Extract the [X, Y] coordinate from the center of the cell holding the provided text.  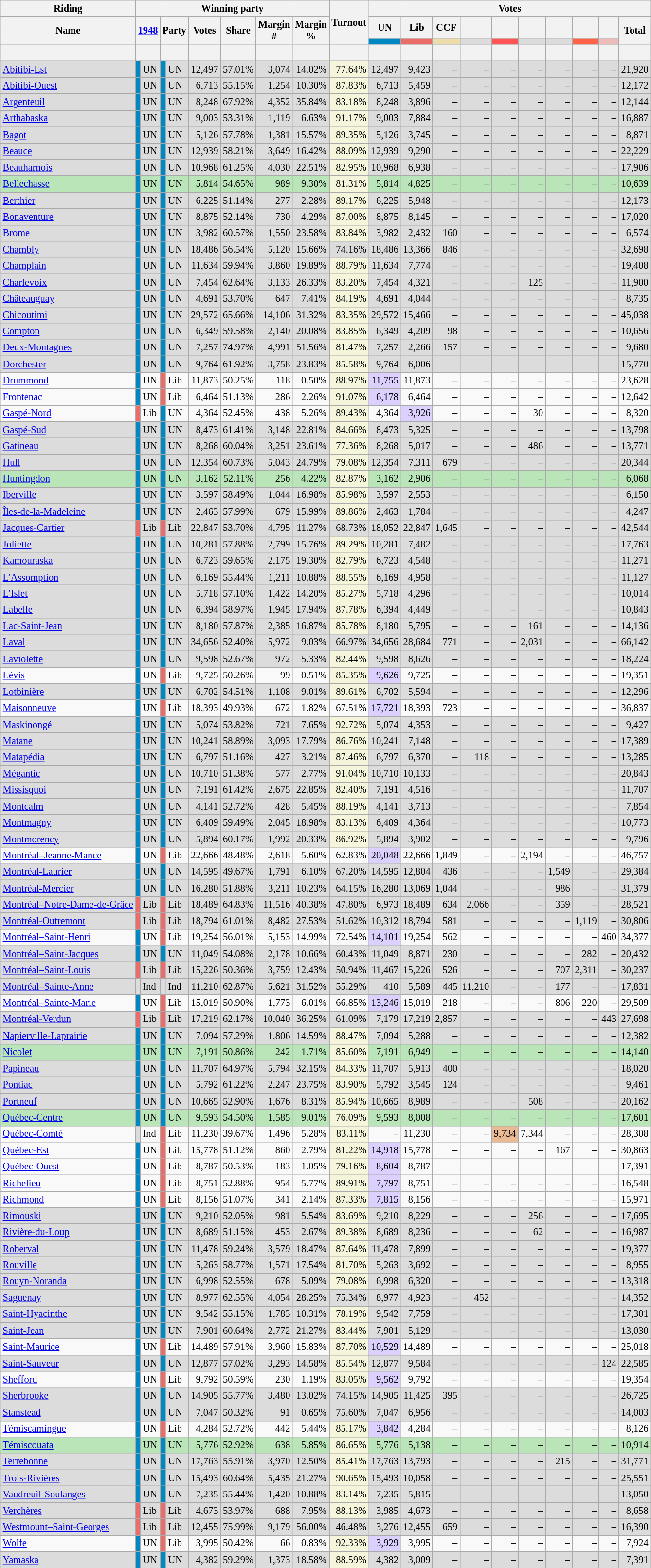
L'Islet [68, 593]
23,628 [635, 381]
2.67% [310, 1232]
9,734 [505, 1134]
4.22% [310, 479]
91 [274, 1412]
83.13% [349, 823]
64.15% [349, 888]
17,721 [385, 708]
Champlain [68, 266]
438 [274, 413]
6,574 [635, 233]
59.65% [238, 561]
14.99% [310, 937]
56.54% [238, 250]
52.14% [238, 217]
76.09% [349, 1117]
8,126 [635, 1429]
7.65% [310, 725]
75.60% [349, 1412]
30,237 [635, 970]
36,837 [635, 708]
12.43% [310, 970]
6,006 [417, 364]
Matapédia [68, 757]
9.03% [310, 642]
74.15% [349, 1396]
1.71% [310, 1052]
24.79% [310, 462]
17,906 [635, 167]
82.87% [349, 479]
Joliette [68, 544]
26.33% [310, 282]
51.56% [310, 347]
2,066 [476, 905]
707 [559, 970]
17,020 [635, 217]
57.02% [238, 1363]
55.29% [349, 986]
85.35% [349, 675]
5,325 [417, 430]
Montréal–Sainte-Anne [68, 986]
12,804 [417, 872]
9,562 [385, 1380]
66.97% [349, 642]
68.73% [349, 528]
85.41% [349, 1461]
50.36% [238, 970]
88.13% [349, 1511]
8,320 [635, 413]
634 [446, 905]
3,929 [385, 1543]
0.51% [310, 675]
36.25% [310, 1019]
87.64% [349, 1249]
60.73% [238, 462]
58.77% [238, 1265]
Turnout [349, 22]
88.09% [349, 151]
4,054 [274, 1298]
1,806 [274, 1036]
32,698 [635, 250]
62.64% [238, 282]
8,604 [385, 1167]
7,797 [385, 1183]
84.33% [349, 1068]
846 [446, 250]
3,545 [417, 1085]
18.98% [310, 823]
436 [446, 872]
Saint-Sauveur [68, 1363]
58.89% [238, 741]
54.65% [238, 184]
61.22% [238, 1085]
453 [274, 1232]
5.85% [310, 1445]
Montréal-Laurier [68, 872]
88.47% [349, 1036]
48.48% [238, 856]
53.82% [238, 725]
86.76% [349, 741]
7,815 [385, 1200]
5,594 [417, 692]
Montréal–Jeanne-Mance [68, 856]
Name [68, 31]
29,509 [635, 1003]
395 [446, 1396]
5.77% [310, 1183]
2,178 [274, 954]
1,773 [274, 1003]
5,459 [417, 86]
Share [238, 31]
8.31% [310, 1101]
5.44% [310, 1429]
1948 [148, 31]
Party [174, 31]
18,224 [635, 659]
9,423 [417, 69]
16.87% [310, 626]
86.92% [349, 839]
65.66% [238, 315]
6,150 [635, 495]
5.09% [310, 1281]
Chicoutimi [68, 315]
89.35% [349, 135]
67.20% [349, 872]
2,772 [274, 1331]
51.07% [238, 1200]
4,923 [417, 1298]
52.11% [238, 479]
672 [274, 708]
82.79% [349, 561]
4,825 [417, 184]
85.54% [349, 1363]
85.78% [349, 626]
3,276 [385, 1527]
3,211 [274, 888]
25,551 [635, 1478]
2,247 [274, 1085]
60.17% [238, 839]
8,229 [417, 1216]
83.18% [349, 102]
Frontenac [68, 397]
87.00% [349, 217]
17.94% [310, 610]
1.19% [310, 1380]
286 [274, 397]
89.38% [349, 1232]
157 [446, 347]
74.97% [238, 347]
986 [559, 888]
2,906 [417, 479]
51.13% [238, 397]
52.67% [238, 659]
Trois-Rivières [68, 1478]
1,422 [274, 593]
167 [559, 1150]
13,030 [635, 1331]
4,321 [417, 282]
Abitibi-Est [68, 69]
Charlevoix [68, 282]
50.94% [349, 970]
85.60% [349, 1052]
4.29% [310, 217]
45,038 [635, 315]
Drummond [68, 381]
10.23% [310, 888]
Rimouski [68, 1216]
53.31% [238, 118]
Montréal–Saint-Henri [68, 937]
4,247 [635, 511]
161 [532, 626]
Mégantic [68, 774]
14.20% [310, 593]
52.88% [238, 1183]
61.41% [238, 430]
Portneuf [68, 1101]
2,194 [532, 856]
52.05% [238, 1216]
88.97% [349, 381]
49.93% [238, 708]
Beauharnois [68, 167]
10,040 [274, 1019]
39.67% [238, 1134]
15.99% [310, 511]
18,020 [635, 1068]
8,658 [635, 1511]
Québec-Ouest [68, 1167]
18.47% [310, 1249]
160 [446, 233]
989 [274, 184]
14.59% [310, 1036]
2,385 [274, 626]
508 [532, 1101]
428 [274, 806]
Rouyn-Noranda [68, 1281]
1,108 [274, 692]
9,427 [635, 725]
15.83% [310, 1347]
23.75% [310, 1085]
4,548 [417, 561]
85.27% [349, 593]
16,887 [635, 118]
14.02% [310, 69]
52.40% [238, 642]
85.17% [349, 1429]
10.31% [310, 1314]
89.61% [349, 692]
57.01% [238, 69]
10,914 [635, 1445]
9,584 [417, 1363]
723 [446, 708]
3,649 [274, 151]
1,496 [274, 1134]
954 [274, 1183]
85.98% [349, 495]
19.30% [310, 561]
90.65% [349, 1478]
Deux-Montagnes [68, 347]
14,106 [274, 315]
20,843 [635, 774]
55.77% [238, 1396]
23.58% [310, 233]
5,794 [274, 1068]
88.55% [349, 577]
20,048 [385, 856]
3,480 [274, 1396]
972 [274, 659]
5,017 [417, 446]
20.33% [310, 839]
3,692 [417, 1265]
7,311 [417, 462]
3,759 [274, 970]
4,516 [417, 790]
75.99% [238, 1527]
14.58% [310, 1363]
659 [446, 1527]
9.30% [310, 184]
6.10% [310, 872]
62.83% [349, 856]
Total [635, 31]
Maskinongé [68, 725]
53.97% [238, 1511]
64.83% [238, 905]
771 [446, 642]
57.91% [238, 1347]
8,989 [417, 1101]
581 [446, 921]
5,913 [417, 1068]
Iberville [68, 495]
Matane [68, 741]
Labelle [68, 610]
5,120 [274, 250]
Roberval [68, 1249]
1,549 [559, 872]
49.67% [238, 872]
13,318 [635, 1281]
83.85% [349, 331]
Montréal-Mercier [68, 888]
62.55% [238, 1298]
5.54% [310, 1216]
14,140 [635, 1052]
10,058 [417, 1478]
16,548 [635, 1183]
84.19% [349, 298]
9,461 [635, 1085]
Montréal–Saint-Jacques [68, 954]
56.00% [310, 1527]
526 [446, 970]
0.50% [310, 381]
83.35% [349, 315]
Gatineau [68, 446]
62 [532, 1232]
79.16% [349, 1167]
91.04% [349, 774]
83.20% [349, 282]
Bellechasse [68, 184]
Wolfe [68, 1543]
22,229 [635, 151]
35.84% [310, 102]
7,148 [417, 741]
89.29% [349, 544]
2,266 [417, 347]
52.55% [238, 1281]
5,043 [274, 462]
4,030 [274, 167]
84.66% [349, 430]
678 [274, 1281]
54.50% [238, 1117]
98 [446, 331]
3,985 [385, 1511]
Napierville-Laprairie [68, 1036]
61.09% [349, 1019]
0.65% [310, 1412]
40.38% [310, 905]
486 [532, 446]
59.29% [238, 1560]
61.42% [238, 790]
3,970 [274, 1461]
22.85% [310, 790]
4,044 [417, 298]
Saint-Hyacinthe [68, 1314]
1.05% [310, 1167]
62.87% [238, 986]
21,920 [635, 69]
Montmagny [68, 823]
27.53% [310, 921]
83.14% [349, 1494]
17,831 [635, 986]
Lotbinière [68, 692]
Hull [68, 462]
7,884 [417, 118]
Laval [68, 642]
28.25% [310, 1298]
4,449 [417, 610]
89.91% [349, 1183]
6,949 [417, 1052]
5,153 [274, 937]
4,795 [274, 528]
57.29% [238, 1036]
215 [559, 1461]
61.92% [238, 364]
Rivière-du-Loup [68, 1232]
83.69% [349, 1216]
16,987 [635, 1232]
Saint-Maurice [68, 1347]
400 [446, 1068]
19,408 [635, 266]
82.44% [349, 659]
2.14% [310, 1200]
60.43% [349, 954]
12,172 [635, 86]
30 [532, 413]
3.21% [310, 757]
10.66% [310, 954]
62.17% [238, 1019]
31.52% [310, 986]
30,863 [635, 1150]
19,377 [635, 1249]
460 [609, 937]
18,052 [385, 528]
Missisquoi [68, 790]
13.02% [310, 1396]
5,948 [417, 201]
58.97% [238, 610]
20,344 [635, 462]
87.46% [349, 757]
341 [274, 1200]
359 [559, 905]
Témiscouata [68, 1445]
74.16% [349, 250]
57.99% [238, 511]
14,352 [635, 1298]
60.04% [238, 446]
17.54% [310, 1265]
Westmount–Saint-Georges [68, 1527]
Kamouraska [68, 561]
638 [274, 1445]
14,918 [385, 1150]
Lévis [68, 675]
Montmorency [68, 839]
31.32% [310, 315]
5.28% [310, 1134]
3,926 [417, 413]
89.17% [349, 201]
10,312 [385, 921]
8,236 [417, 1232]
57.78% [238, 135]
52.92% [238, 1445]
29,384 [635, 872]
1,945 [274, 610]
83.11% [349, 1134]
15.57% [310, 135]
15.66% [310, 250]
11,755 [385, 381]
1,571 [274, 1265]
85.58% [349, 364]
85.94% [349, 1101]
2,857 [446, 1019]
Papineau [68, 1068]
20.08% [310, 331]
Bonaventure [68, 217]
7,179 [385, 1019]
Compton [68, 331]
31,771 [635, 1461]
L'Assomption [68, 577]
15,971 [635, 1200]
50.26% [238, 675]
2,618 [274, 856]
51.16% [238, 757]
28,684 [417, 642]
2.26% [310, 397]
72.54% [349, 937]
99 [274, 675]
Jacques-Cartier [68, 528]
1.82% [310, 708]
445 [446, 986]
5,815 [417, 1494]
1,676 [274, 1101]
91.17% [349, 118]
Bagot [68, 135]
2.79% [310, 1150]
8,735 [635, 298]
58.21% [238, 151]
3,133 [274, 282]
Québec-Est [68, 1150]
66 [274, 1543]
3,009 [417, 1560]
2,675 [274, 790]
Margin# [274, 31]
3,148 [274, 430]
12,173 [635, 201]
19,354 [635, 1380]
12,642 [635, 397]
34,377 [635, 937]
562 [446, 937]
4,353 [417, 725]
7.95% [310, 1511]
Terrebonne [68, 1461]
10.30% [310, 86]
2,031 [532, 642]
51.15% [238, 1232]
51.14% [238, 201]
6,938 [417, 167]
91.07% [349, 397]
2,432 [417, 233]
5.45% [310, 806]
66,142 [635, 642]
5.60% [310, 856]
Témiscamingue [68, 1429]
1,992 [274, 839]
Argenteuil [68, 102]
89.86% [349, 511]
6,973 [385, 905]
7,759 [417, 1314]
87.78% [349, 610]
1,783 [274, 1314]
8,955 [635, 1265]
577 [274, 774]
Arthabaska [68, 118]
Saint-Jean [68, 1331]
5.26% [310, 413]
282 [586, 954]
443 [609, 1019]
13,798 [635, 430]
4,296 [417, 593]
Pontiac [68, 1085]
9,796 [635, 839]
15,466 [417, 315]
10,639 [635, 184]
17,301 [635, 1314]
5,589 [417, 986]
82.95% [349, 167]
55.91% [238, 1461]
4,958 [417, 577]
8,482 [274, 921]
11,516 [274, 905]
57.87% [238, 626]
6,956 [417, 1412]
67.92% [238, 102]
452 [476, 1298]
3,713 [417, 806]
66.85% [349, 1003]
7,854 [635, 806]
5.33% [310, 659]
Shefford [68, 1380]
218 [446, 1003]
3,293 [274, 1363]
Vaudreuil-Soulanges [68, 1494]
87.33% [349, 1200]
Brome [68, 233]
3,093 [274, 741]
88.79% [349, 266]
15.76% [310, 544]
1,550 [274, 233]
442 [274, 1429]
51.88% [238, 888]
CCF [446, 27]
28,521 [635, 905]
1,645 [446, 528]
23.83% [310, 364]
13,246 [385, 1003]
Verchères [68, 1511]
1,211 [274, 577]
30,806 [635, 921]
Montréal–Sainte-Marie [68, 1003]
13,069 [417, 888]
11,900 [635, 282]
Gaspé-Sud [68, 430]
50.25% [238, 381]
20,162 [635, 1101]
81.31% [349, 184]
647 [274, 298]
Richmond [68, 1200]
5,288 [417, 1036]
13,285 [635, 757]
42,544 [635, 528]
54.51% [238, 692]
12,144 [635, 102]
11,425 [417, 1396]
Montcalm [68, 806]
46.48% [349, 1527]
806 [559, 1003]
183 [274, 1167]
50.42% [238, 1543]
88.19% [349, 806]
57.88% [238, 544]
10,656 [635, 331]
28,308 [635, 1134]
59.49% [238, 823]
50.86% [238, 1052]
Québec-Centre [68, 1117]
220 [586, 1003]
88.59% [349, 1560]
8,145 [417, 217]
Gaspé-Nord [68, 413]
46,757 [635, 856]
81.70% [349, 1265]
2.28% [310, 201]
1,254 [274, 86]
54.08% [238, 954]
22,585 [635, 1363]
14,136 [635, 626]
688 [274, 1511]
92.72% [349, 725]
3,896 [417, 102]
410 [385, 986]
26,725 [635, 1396]
3,842 [385, 1429]
16,390 [635, 1527]
Margin% [310, 31]
50.53% [238, 1167]
13,771 [635, 446]
50.90% [238, 1003]
4,209 [417, 331]
730 [274, 217]
6,178 [385, 397]
87.83% [349, 86]
0.83% [310, 1543]
2,175 [274, 561]
12.50% [310, 1461]
277 [274, 201]
4,352 [274, 102]
2,553 [417, 495]
6.01% [310, 1003]
81.47% [349, 347]
1,849 [446, 856]
83.84% [349, 233]
17,391 [635, 1167]
22.81% [310, 430]
5,435 [274, 1478]
50.59% [238, 1380]
2,799 [274, 544]
1,585 [274, 1117]
18.58% [310, 1560]
981 [274, 1216]
67.51% [349, 708]
52.90% [238, 1101]
5,129 [417, 1331]
82.40% [349, 790]
125 [532, 282]
9,680 [635, 347]
6,320 [417, 1281]
16.42% [310, 151]
31,379 [635, 888]
14,003 [635, 1412]
11,127 [635, 577]
Beauce [68, 151]
5,621 [274, 986]
64.97% [238, 1068]
860 [274, 1150]
11.27% [310, 528]
7,774 [417, 266]
51.38% [238, 774]
Sherbrooke [68, 1396]
3,960 [274, 1347]
1,373 [274, 1560]
9,626 [385, 675]
7.41% [310, 298]
47.80% [349, 905]
25,018 [635, 1347]
Chambly [68, 250]
Dorchester [68, 364]
Yamaska [68, 1560]
177 [559, 986]
6,370 [417, 757]
59.94% [238, 266]
77.36% [349, 446]
7,924 [635, 1543]
32.15% [310, 1068]
13,793 [417, 1461]
3,251 [274, 446]
4,991 [274, 347]
427 [274, 757]
2.77% [310, 774]
12,382 [635, 1036]
Abitibi-Ouest [68, 86]
Saguenay [68, 1298]
721 [274, 725]
1,784 [417, 511]
Huntingdon [68, 479]
9,290 [417, 151]
58.49% [238, 495]
Châteauguay [68, 298]
Maisonneuve [68, 708]
10,133 [417, 774]
Nicolet [68, 1052]
11,271 [635, 561]
87.70% [349, 1347]
83.90% [349, 1085]
10,843 [635, 610]
56.01% [238, 937]
6,068 [635, 479]
78.19% [349, 1314]
52.45% [238, 413]
Lac-Saint-Jean [68, 626]
20,432 [635, 954]
Riding [68, 8]
17,695 [635, 1216]
7,391 [635, 1560]
61.25% [238, 167]
7,344 [532, 1134]
Laviolette [68, 659]
5,138 [417, 1445]
57.10% [238, 593]
Îles-de-la-Madeleine [68, 511]
5,972 [274, 642]
2,311 [586, 970]
59.24% [238, 1249]
19,351 [635, 675]
77.64% [349, 69]
12,296 [635, 692]
92.33% [349, 1543]
89.43% [349, 413]
17,389 [635, 741]
13,366 [417, 250]
Montréal–Saint-Louis [68, 970]
27,698 [635, 1019]
Winning party [233, 8]
3,579 [274, 1249]
61.01% [238, 921]
10,014 [635, 593]
7,899 [417, 1249]
1,420 [274, 1494]
2,140 [274, 331]
59.58% [238, 331]
Berthier [68, 201]
23.61% [310, 446]
14,101 [385, 937]
Richelieu [68, 1183]
11,467 [385, 970]
Québec-Comté [68, 1134]
86.65% [349, 1445]
Montréal-Verdun [68, 1019]
3,758 [274, 364]
51.62% [349, 921]
3,860 [274, 266]
Montréal–Notre-Dame-de-Grâce [68, 905]
Rouville [68, 1265]
7,482 [417, 544]
83.05% [349, 1380]
1,791 [274, 872]
242 [274, 1052]
19.89% [310, 266]
75.34% [349, 1298]
22.51% [310, 167]
Stanstead [68, 1412]
10,773 [635, 823]
51.12% [238, 1150]
10,529 [385, 1347]
15,770 [635, 364]
3,902 [417, 839]
9,179 [274, 1527]
81.22% [349, 1150]
17,601 [635, 1117]
1,381 [274, 135]
8,008 [417, 1117]
60.57% [238, 233]
3,745 [417, 135]
5,795 [417, 626]
50.32% [238, 1412]
2,045 [274, 823]
Montréal-Outremont [68, 921]
6.63% [310, 118]
3,074 [274, 69]
13,050 [635, 1494]
83.44% [349, 1331]
16.98% [310, 495]
8,626 [417, 659]
17.79% [310, 741]
